Extract the (x, y) coordinate from the center of the cell holding the provided text.  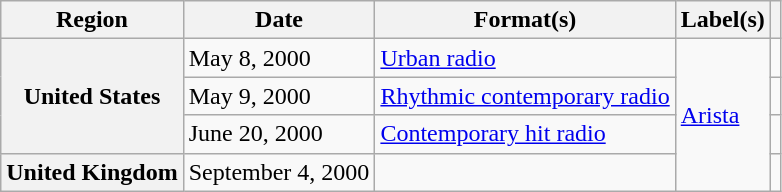
May 9, 2000 (279, 96)
Label(s) (722, 20)
May 8, 2000 (279, 58)
Contemporary hit radio (525, 134)
Format(s) (525, 20)
United Kingdom (92, 172)
June 20, 2000 (279, 134)
Urban radio (525, 58)
United States (92, 96)
Region (92, 20)
Date (279, 20)
Rhythmic contemporary radio (525, 96)
September 4, 2000 (279, 172)
Arista (722, 115)
